Search for the cell housing the specified text and yield its [X, Y] center coordinate. 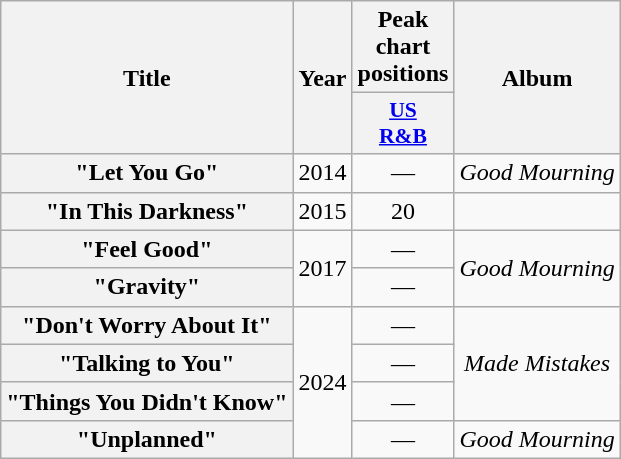
Album [537, 78]
"Don't Worry About It" [147, 325]
2014 [322, 173]
USR&B [403, 124]
"Unplanned" [147, 439]
"Talking to You" [147, 363]
Title [147, 78]
2024 [322, 382]
"Gravity" [147, 287]
Peak chart positions [403, 47]
"Things You Didn't Know" [147, 401]
"Feel Good" [147, 249]
Made Mistakes [537, 363]
"In This Darkness" [147, 211]
2017 [322, 268]
2015 [322, 211]
"Let You Go" [147, 173]
Year [322, 78]
20 [403, 211]
